For the text-containing cell, return its midpoint in (x, y) coordinate format. 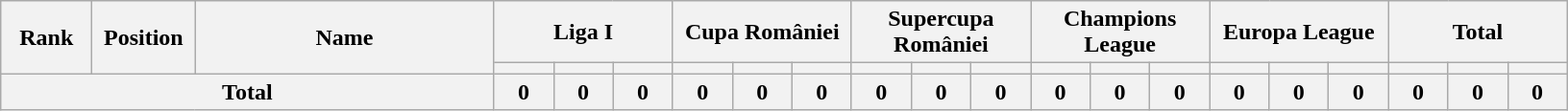
Supercupa României (941, 33)
Cupa României (762, 33)
Name (344, 37)
Champions League (1119, 33)
Europa League (1299, 33)
Rank (46, 37)
Liga I (583, 33)
Position (144, 37)
